For the text-containing cell, return its midpoint in (X, Y) coordinate format. 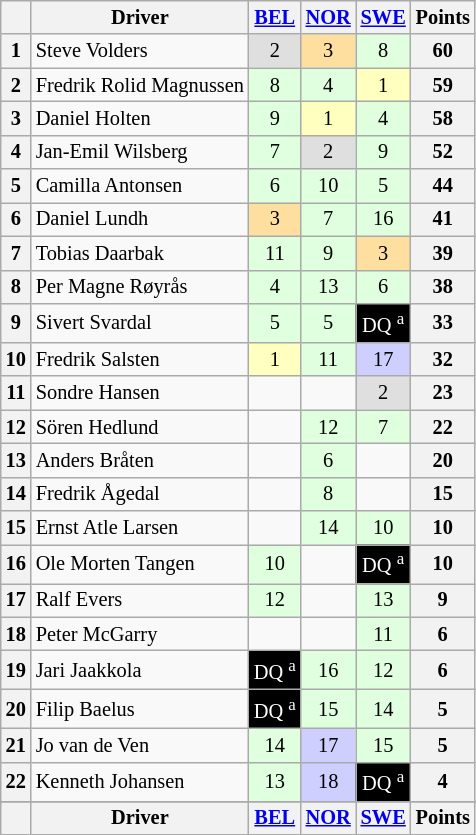
44 (443, 186)
58 (443, 118)
Fredrik Salsten (140, 359)
Fredrik Rolid Magnussen (140, 85)
Sondre Hansen (140, 393)
39 (443, 253)
Ralf Evers (140, 600)
38 (443, 287)
Jan-Emil Wilsberg (140, 152)
Per Magne Røyrås (140, 287)
52 (443, 152)
Steve Volders (140, 51)
Ole Morten Tangen (140, 564)
Filip Baelus (140, 708)
Sivert Svardal (140, 322)
Jo van de Ven (140, 745)
Tobias Daarbak (140, 253)
59 (443, 85)
21 (16, 745)
60 (443, 51)
Camilla Antonsen (140, 186)
Fredrik Ågedal (140, 494)
Jari Jaakkola (140, 670)
Sören Hedlund (140, 427)
Kenneth Johansen (140, 782)
33 (443, 322)
Daniel Holten (140, 118)
19 (16, 670)
41 (443, 219)
32 (443, 359)
23 (443, 393)
Ernst Atle Larsen (140, 527)
Daniel Lundh (140, 219)
Anders Bråten (140, 460)
Peter McGarry (140, 634)
